Find where the given text appears and provide that cell's center as (x, y) coordinate. 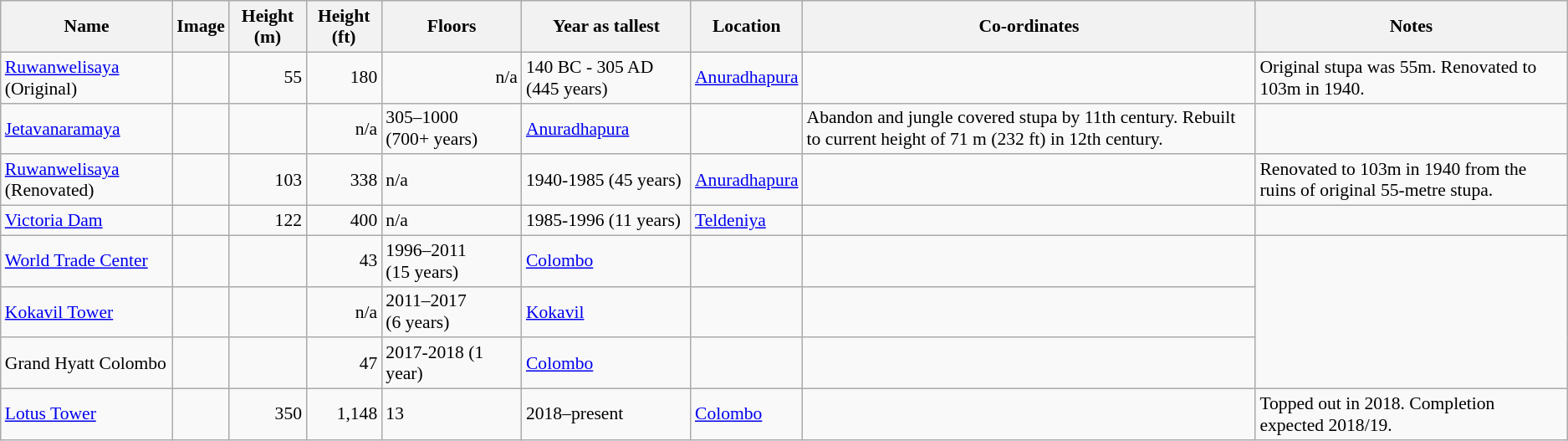
13 (452, 415)
140 BC - 305 AD (445 years) (606, 77)
Victoria Dam (87, 221)
Renovated to 103m in 1940 from the ruins of original 55-metre stupa. (1411, 181)
Notes (1411, 27)
Ruwanwelisaya (Renovated) (87, 181)
2011–2017 (6 years) (452, 311)
Height (m) (268, 27)
350 (268, 415)
55 (268, 77)
Original stupa was 55m. Renovated to 103m in 1940. (1411, 77)
47 (344, 363)
Topped out in 2018. Completion expected 2018/19. (1411, 415)
Kokavil Tower (87, 311)
43 (344, 261)
Kokavil (606, 311)
Co-ordinates (1029, 27)
1985-1996 (11 years) (606, 221)
400 (344, 221)
1,148 (344, 415)
Floors (452, 27)
Location (747, 27)
1940-1985 (45 years) (606, 181)
World Trade Center (87, 261)
Jetavanaramaya (87, 129)
Lotus Tower (87, 415)
Image (201, 27)
Grand Hyatt Colombo (87, 363)
2017-2018 (1 year) (452, 363)
Abandon and jungle covered stupa by 11th century. Rebuilt to current height of 71 m (232 ft) in 12th century. (1029, 129)
122 (268, 221)
2018–present (606, 415)
1996–2011 (15 years) (452, 261)
338 (344, 181)
103 (268, 181)
Teldeniya (747, 221)
Year as tallest (606, 27)
Name (87, 27)
Height (ft) (344, 27)
305–1000 (700+ years) (452, 129)
Ruwanwelisaya (Original) (87, 77)
180 (344, 77)
